Return (X, Y) of the center of cell containing provided text 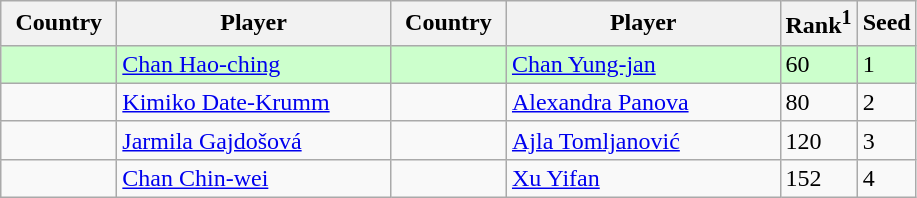
Jarmila Gajdošová (254, 140)
3 (886, 140)
Ajla Tomljanović (643, 140)
Chan Yung-jan (643, 64)
1 (886, 64)
Kimiko Date-Krumm (254, 102)
4 (886, 178)
Seed (886, 24)
Xu Yifan (643, 178)
Chan Hao-ching (254, 64)
2 (886, 102)
Rank1 (818, 24)
80 (818, 102)
120 (818, 140)
60 (818, 64)
Alexandra Panova (643, 102)
Chan Chin-wei (254, 178)
152 (818, 178)
